Search for the cell housing the specified text and yield its (x, y) center coordinate. 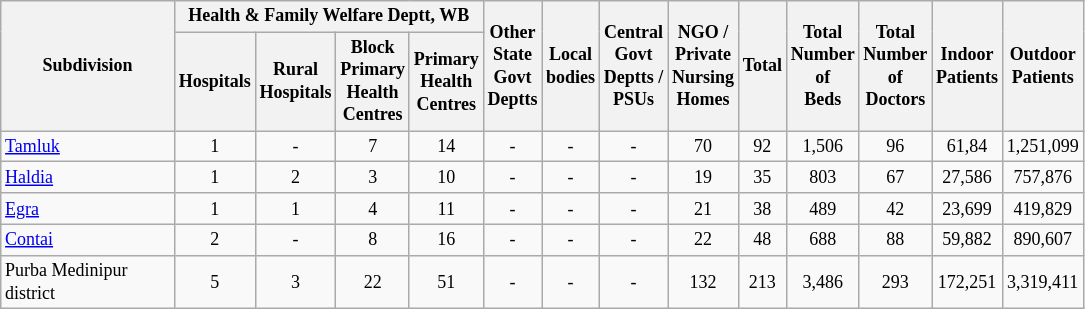
14 (446, 146)
88 (896, 240)
3,319,411 (1042, 282)
3,486 (822, 282)
61,84 (968, 146)
Subdivision (88, 66)
Tamluk (88, 146)
1,251,099 (1042, 146)
Hospitals (214, 82)
803 (822, 178)
Contai (88, 240)
38 (762, 208)
Total (762, 66)
419,829 (1042, 208)
489 (822, 208)
CentralGovtDeptts /PSUs (633, 66)
8 (373, 240)
35 (762, 178)
4 (373, 208)
Localbodies (571, 66)
TotalNumberofBeds (822, 66)
48 (762, 240)
TotalNumberofDoctors (896, 66)
21 (704, 208)
23,699 (968, 208)
67 (896, 178)
Egra (88, 208)
10 (446, 178)
27,586 (968, 178)
5 (214, 282)
213 (762, 282)
Health & Family Welfare Deptt, WB (328, 16)
RuralHospitals (296, 82)
7 (373, 146)
757,876 (1042, 178)
42 (896, 208)
92 (762, 146)
70 (704, 146)
OtherStateGovtDeptts (512, 66)
11 (446, 208)
OutdoorPatients (1042, 66)
51 (446, 282)
1,506 (822, 146)
BlockPrimaryHealthCentres (373, 82)
PrimaryHealthCentres (446, 82)
19 (704, 178)
688 (822, 240)
Haldia (88, 178)
59,882 (968, 240)
132 (704, 282)
NGO /PrivateNursingHomes (704, 66)
890,607 (1042, 240)
293 (896, 282)
Purba Medinipur district (88, 282)
16 (446, 240)
172,251 (968, 282)
IndoorPatients (968, 66)
96 (896, 146)
